Return [x, y] of the center of cell containing provided text 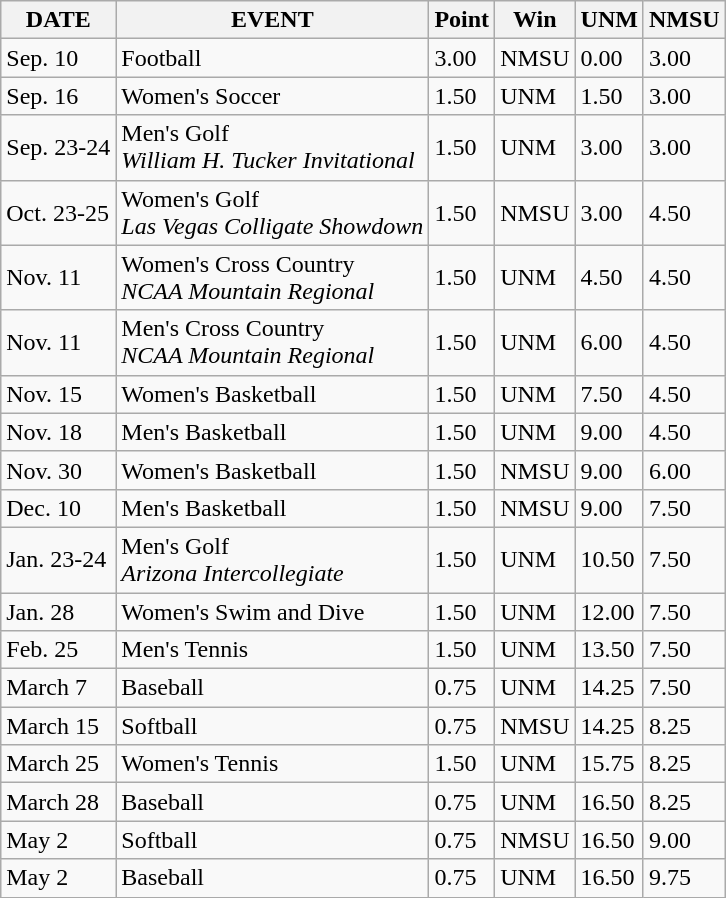
DATE [58, 20]
Men's GolfWilliam H. Tucker Invitational [272, 148]
12.00 [609, 611]
10.50 [609, 560]
Men's GolfArizona Intercollegiate [272, 560]
March 25 [58, 764]
15.75 [609, 764]
Sep. 23-24 [58, 148]
Women's Tennis [272, 764]
EVENT [272, 20]
Jan. 23-24 [58, 560]
Sep. 16 [58, 96]
Feb. 25 [58, 650]
March 28 [58, 802]
Women's Swim and Dive [272, 611]
Women's Cross CountryNCAA Mountain Regional [272, 278]
Oct. 23-25 [58, 212]
Jan. 28 [58, 611]
Win [535, 20]
Football [272, 58]
0.00 [609, 58]
March 7 [58, 688]
Nov. 18 [58, 432]
13.50 [609, 650]
March 15 [58, 726]
Men's Cross CountryNCAA Mountain Regional [272, 342]
Women's GolfLas Vegas Colligate Showdown [272, 212]
Men's Tennis [272, 650]
Sep. 10 [58, 58]
Nov. 30 [58, 470]
Nov. 15 [58, 394]
Dec. 10 [58, 508]
9.75 [684, 878]
Women's Soccer [272, 96]
Point [462, 20]
